Detect which cell encompasses the target text, then output its (x, y) center coordinate. 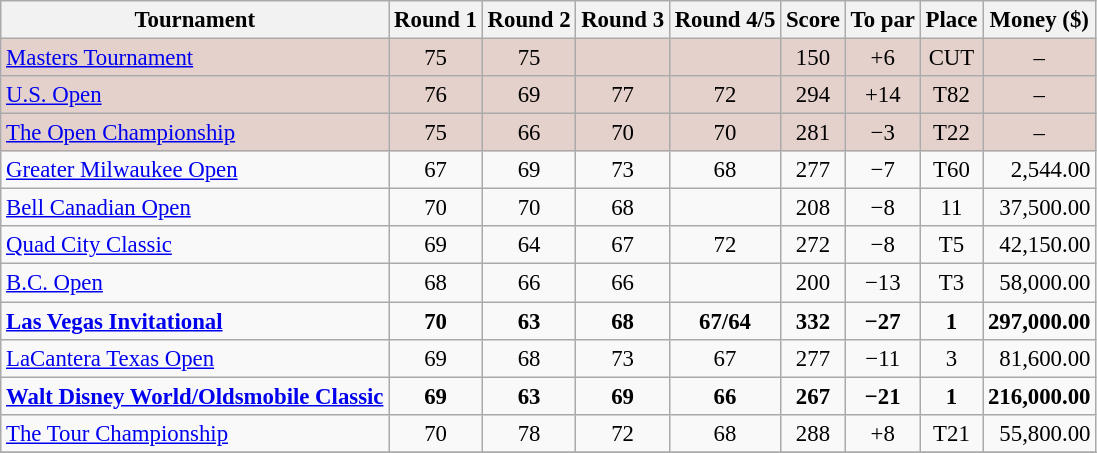
332 (814, 321)
T21 (951, 433)
150 (814, 58)
37,500.00 (1040, 208)
77 (623, 95)
55,800.00 (1040, 433)
T82 (951, 95)
208 (814, 208)
281 (814, 133)
Masters Tournament (195, 58)
76 (436, 95)
−11 (882, 358)
Bell Canadian Open (195, 208)
To par (882, 20)
−13 (882, 283)
272 (814, 245)
Score (814, 20)
288 (814, 433)
T22 (951, 133)
Round 3 (623, 20)
64 (529, 245)
T3 (951, 283)
Greater Milwaukee Open (195, 170)
LaCantera Texas Open (195, 358)
T5 (951, 245)
T60 (951, 170)
Walt Disney World/Oldsmobile Classic (195, 396)
58,000.00 (1040, 283)
+14 (882, 95)
−21 (882, 396)
Quad City Classic (195, 245)
The Tour Championship (195, 433)
267 (814, 396)
+6 (882, 58)
294 (814, 95)
Round 4/5 (724, 20)
U.S. Open (195, 95)
Place (951, 20)
67/64 (724, 321)
The Open Championship (195, 133)
Tournament (195, 20)
81,600.00 (1040, 358)
3 (951, 358)
42,150.00 (1040, 245)
2,544.00 (1040, 170)
−7 (882, 170)
+8 (882, 433)
CUT (951, 58)
Las Vegas Invitational (195, 321)
216,000.00 (1040, 396)
B.C. Open (195, 283)
Round 1 (436, 20)
−3 (882, 133)
297,000.00 (1040, 321)
78 (529, 433)
−27 (882, 321)
200 (814, 283)
Round 2 (529, 20)
Money ($) (1040, 20)
11 (951, 208)
